Pinpoint the cell where the given text exists, returning its [x, y] midpoint coordinate. 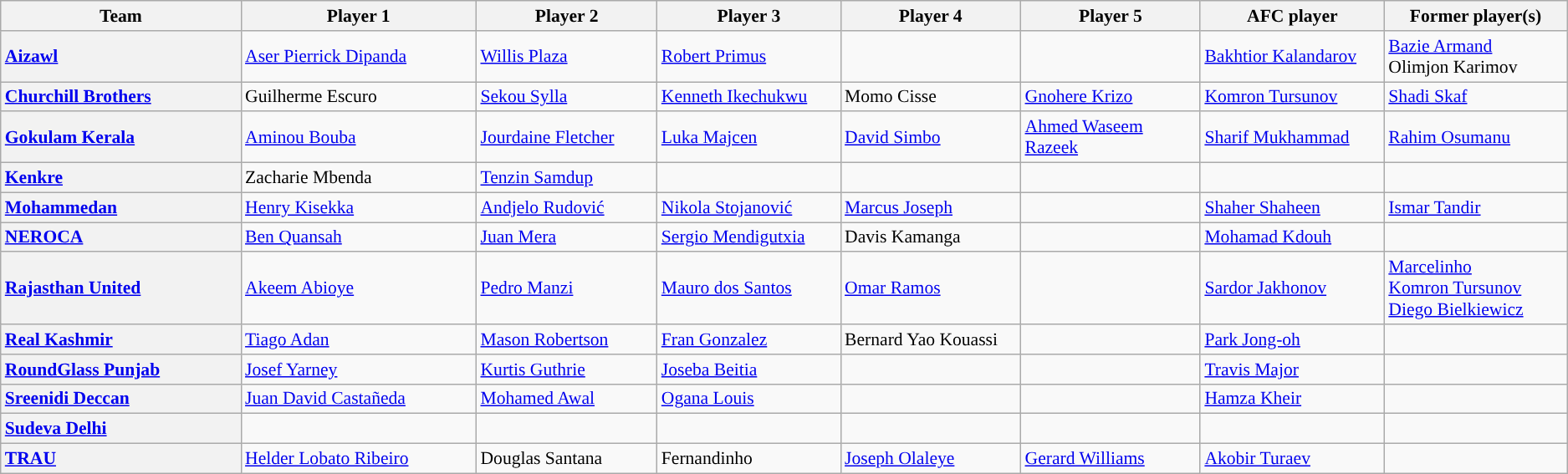
Joseba Beitia [749, 370]
Komron Tursunov [1292, 97]
Sreenidi Deccan [120, 399]
Player 4 [930, 16]
Aminou Bouba [358, 137]
Rahim Osumanu [1475, 137]
Player 2 [566, 16]
Fran Gonzalez [749, 339]
Park Jong-oh [1292, 339]
Juan Mera [566, 237]
Kenneth Ikechukwu [749, 97]
Ben Quansah [358, 237]
Marcelinho Komron Tursunov Diego Bielkiewicz [1475, 289]
Real Kashmir [120, 339]
Tenzin Samdup [566, 178]
Shadi Skaf [1475, 97]
AFC player [1292, 16]
Luka Majcen [749, 137]
Pedro Manzi [566, 289]
Nikola Stojanović [749, 207]
Kurtis Guthrie [566, 370]
NEROCA [120, 237]
Davis Kamanga [930, 237]
Mason Robertson [566, 339]
Andjelo Rudović [566, 207]
Akeem Abioye [358, 289]
Sergio Mendigutxia [749, 237]
Willis Plaza [566, 57]
Henry Kisekka [358, 207]
Robert Primus [749, 57]
Rajasthan United [120, 289]
Fernandinho [749, 459]
Ahmed Waseem Razeek [1111, 137]
Bakhtior Kalandarov [1292, 57]
Player 1 [358, 16]
Churchill Brothers [120, 97]
TRAU [120, 459]
Mohammedan [120, 207]
Ogana Louis [749, 399]
Mohamed Awal [566, 399]
Sudeva Delhi [120, 429]
Akobir Turaev [1292, 459]
Aser Pierrick Dipanda [358, 57]
Sharif Mukhammad [1292, 137]
Shaher Shaheen [1292, 207]
Gerard Williams [1111, 459]
Gnohere Krizo [1111, 97]
Joseph Olaleye [930, 459]
Bernard Yao Kouassi [930, 339]
Player 3 [749, 16]
RoundGlass Punjab [120, 370]
Zacharie Mbenda [358, 178]
Sekou Sylla [566, 97]
Jourdaine Fletcher [566, 137]
Guilherme Escuro [358, 97]
Player 5 [1111, 16]
Marcus Joseph [930, 207]
Kenkre [120, 178]
Mauro dos Santos [749, 289]
Momo Cisse [930, 97]
Ismar Tandir [1475, 207]
Helder Lobato Ribeiro [358, 459]
Tiago Adan [358, 339]
Hamza Kheir [1292, 399]
David Simbo [930, 137]
Aizawl [120, 57]
Josef Yarney [358, 370]
Team [120, 16]
Travis Major [1292, 370]
Gokulam Kerala [120, 137]
Former player(s) [1475, 16]
Bazie Armand Olimjon Karimov [1475, 57]
Juan David Castañeda [358, 399]
Omar Ramos [930, 289]
Douglas Santana [566, 459]
Mohamad Kdouh [1292, 237]
Sardor Jakhonov [1292, 289]
